Return (X, Y) of the center of cell containing provided text 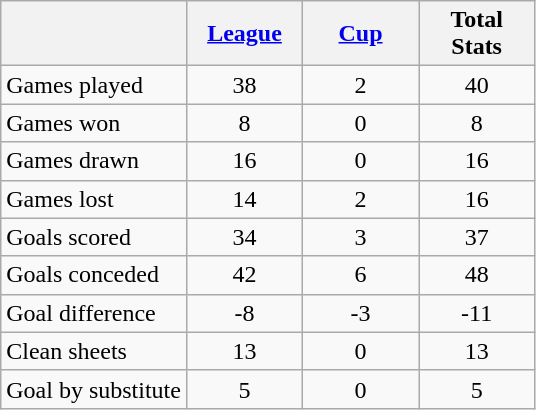
-8 (244, 313)
42 (244, 275)
Goal by substitute (94, 389)
League (244, 34)
37 (477, 237)
Goal difference (94, 313)
Goals scored (94, 237)
40 (477, 85)
Cup (361, 34)
-3 (361, 313)
Goals conceded (94, 275)
Games drawn (94, 161)
6 (361, 275)
48 (477, 275)
34 (244, 237)
Games lost (94, 199)
-11 (477, 313)
Total Stats (477, 34)
3 (361, 237)
38 (244, 85)
Clean sheets (94, 351)
14 (244, 199)
Games won (94, 123)
Games played (94, 85)
